Search for the cell housing the specified text and yield its [X, Y] center coordinate. 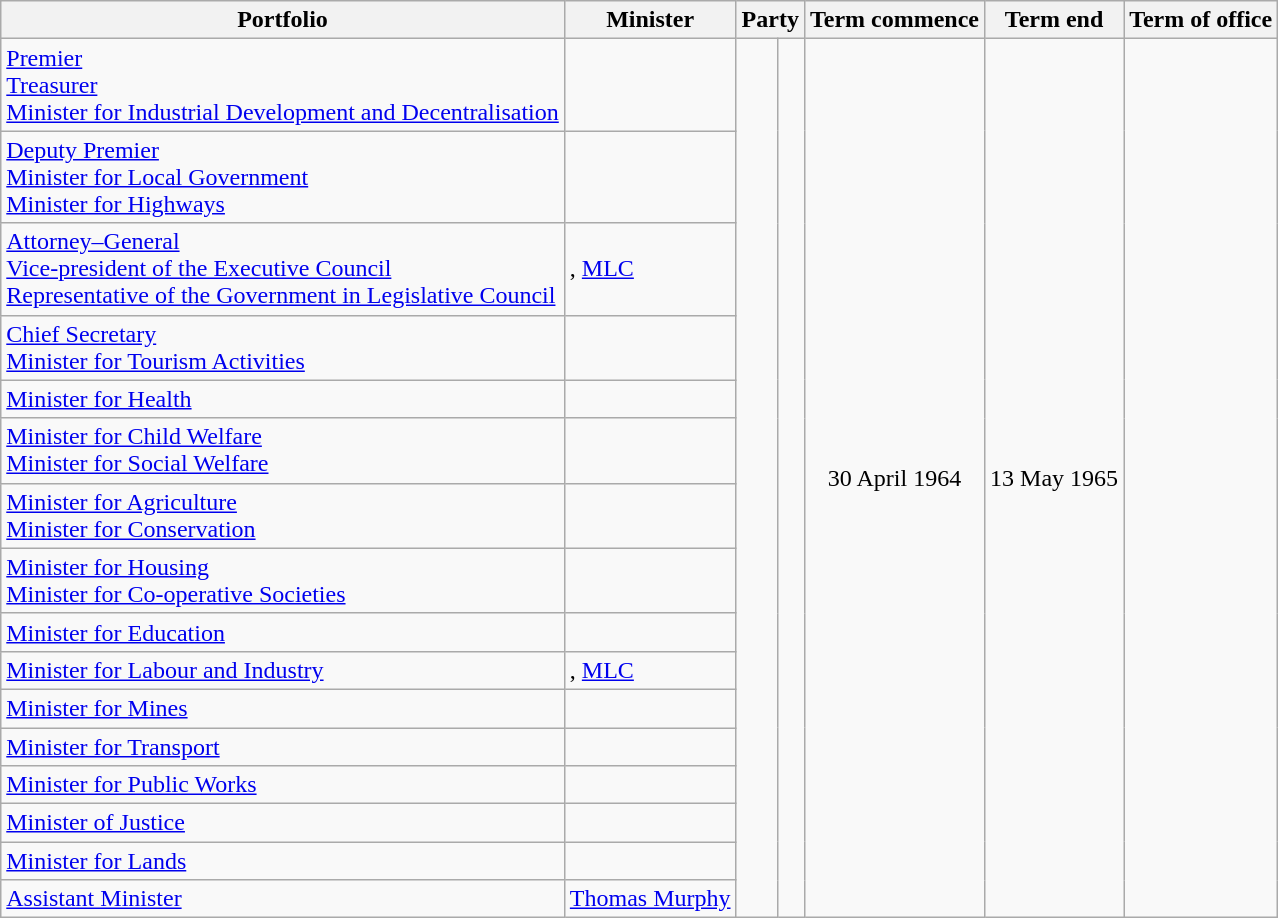
Term of office [1201, 20]
Term commence [894, 20]
Minister for HousingMinister for Co-operative Societies [283, 580]
Minister for Education [283, 632]
30 April 1964 [894, 478]
Minister for Child WelfareMinister for Social Welfare [283, 450]
13 May 1965 [1054, 478]
Minister of Justice [283, 823]
Deputy PremierMinister for Local GovernmentMinister for Highways [283, 177]
Party [770, 20]
Term end [1054, 20]
Minister for Transport [283, 747]
Thomas Murphy [650, 899]
Minister for Mines [283, 708]
Portfolio [283, 20]
Minister for AgricultureMinister for Conservation [283, 516]
Minister for Public Works [283, 785]
PremierTreasurerMinister for Industrial Development and Decentralisation [283, 85]
Chief SecretaryMinister for Tourism Activities [283, 348]
Attorney–GeneralVice-president of the Executive CouncilRepresentative of the Government in Legislative Council [283, 269]
Assistant Minister [283, 899]
Minister [650, 20]
Minister for Lands [283, 861]
Minister for Health [283, 399]
Minister for Labour and Industry [283, 670]
